Return the (x, y) coordinate for the center point of the cell that contains the specified text.  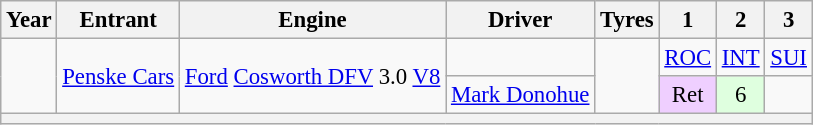
2 (740, 20)
Tyres (627, 20)
Mark Donohue (520, 95)
Ret (688, 95)
SUI (788, 58)
Driver (520, 20)
Engine (312, 20)
Year (29, 20)
INT (740, 58)
3 (788, 20)
ROC (688, 58)
Entrant (118, 20)
1 (688, 20)
Penske Cars (118, 76)
6 (740, 95)
Ford Cosworth DFV 3.0 V8 (312, 76)
